Determine the (x, y) coordinate at the center of the cell enclosing the given text.  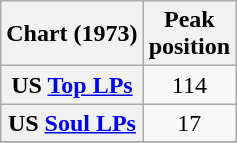
US Soul LPs (72, 123)
Peakposition (189, 34)
17 (189, 123)
US Top LPs (72, 85)
114 (189, 85)
Chart (1973) (72, 34)
